Return (X, Y) of the center of cell containing provided text 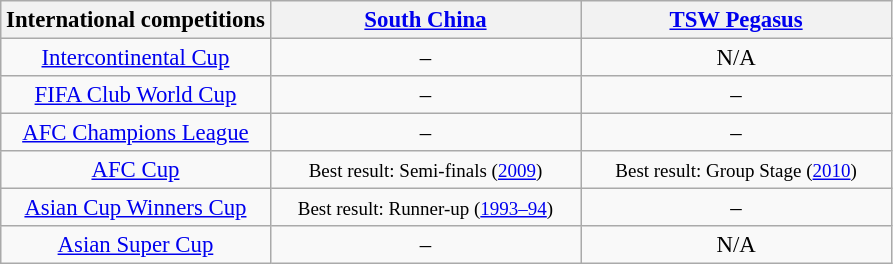
International competitions (136, 20)
TSW Pegasus (736, 20)
Best result: Semi-finals (2009) (426, 170)
FIFA Club World Cup (136, 95)
Best result: Runner-up (1993–94) (426, 208)
Best result: Group Stage (2010) (736, 170)
Asian Super Cup (136, 245)
South China (426, 20)
AFC Cup (136, 170)
Asian Cup Winners Cup (136, 208)
AFC Champions League (136, 133)
Intercontinental Cup (136, 58)
